Locate the cell with the specified text and output its [X, Y] center coordinate. 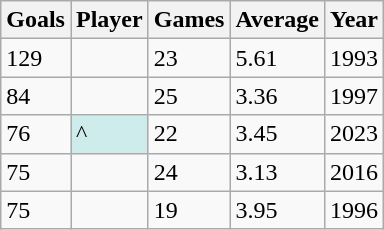
3.36 [278, 96]
1993 [354, 58]
2016 [354, 172]
19 [189, 210]
23 [189, 58]
Player [109, 20]
5.61 [278, 58]
Average [278, 20]
Year [354, 20]
25 [189, 96]
22 [189, 134]
3.95 [278, 210]
3.45 [278, 134]
Games [189, 20]
1997 [354, 96]
76 [36, 134]
1996 [354, 210]
2023 [354, 134]
3.13 [278, 172]
Goals [36, 20]
^ [109, 134]
84 [36, 96]
24 [189, 172]
129 [36, 58]
